Pinpoint the cell where the given text exists, returning its [x, y] midpoint coordinate. 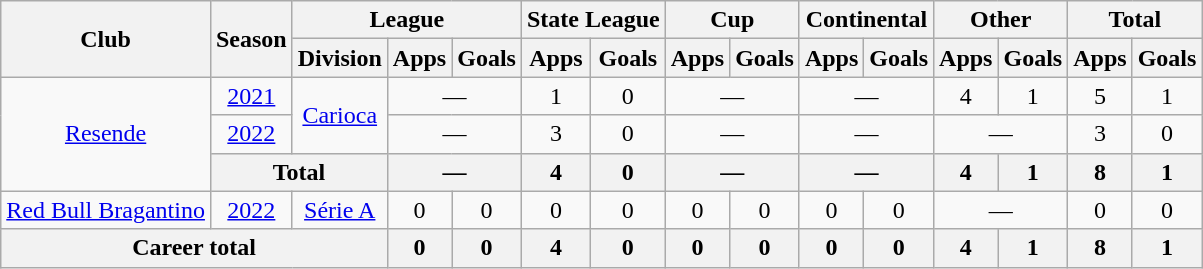
Continental [866, 20]
5 [1100, 96]
Série A [340, 210]
Red Bull Bragantino [106, 210]
Resende [106, 134]
Cup [732, 20]
Career total [194, 248]
Club [106, 39]
Division [340, 58]
League [406, 20]
State League [593, 20]
Season [251, 39]
Other [1001, 20]
2021 [251, 96]
Carioca [340, 115]
